Pinpoint the cell where the given text exists, returning its [x, y] midpoint coordinate. 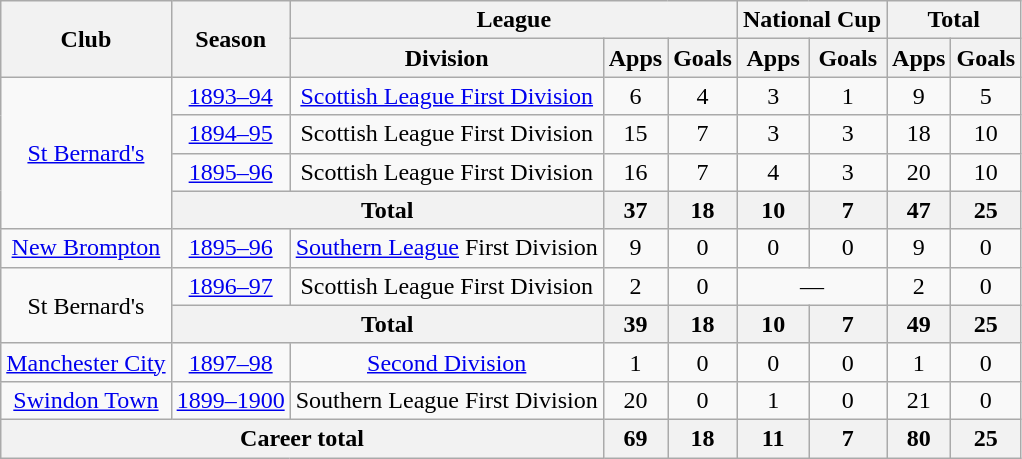
1899–1900 [230, 400]
1894–95 [230, 134]
11 [773, 438]
1893–94 [230, 96]
League [514, 20]
Division [446, 58]
37 [635, 210]
Career total [302, 438]
1897–98 [230, 362]
5 [986, 96]
New Brompton [86, 248]
15 [635, 134]
1896–97 [230, 286]
Season [230, 39]
Swindon Town [86, 400]
39 [635, 324]
49 [919, 324]
6 [635, 96]
47 [919, 210]
Club [86, 39]
— [812, 286]
80 [919, 438]
69 [635, 438]
Manchester City [86, 362]
21 [919, 400]
16 [635, 172]
National Cup [812, 20]
Second Division [446, 362]
